Pinpoint the cell where the given text exists, returning its (x, y) midpoint coordinate. 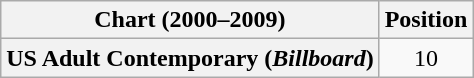
10 (426, 58)
Chart (2000–2009) (190, 20)
Position (426, 20)
US Adult Contemporary (Billboard) (190, 58)
